Output the (X, Y) coordinate of the center of the cell containing the given text.  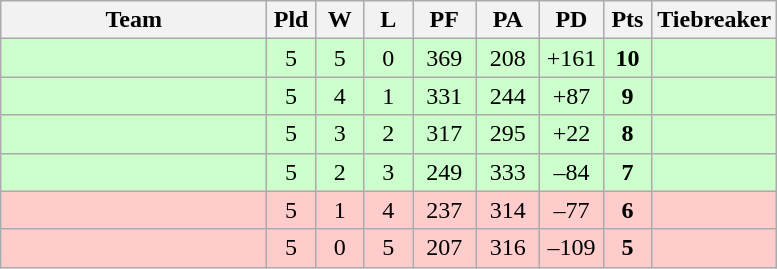
208 (508, 58)
8 (628, 134)
PD (572, 20)
Pld (292, 20)
+22 (572, 134)
W (340, 20)
295 (508, 134)
Tiebreaker (714, 20)
244 (508, 96)
237 (444, 210)
6 (628, 210)
–84 (572, 172)
316 (508, 248)
317 (444, 134)
–109 (572, 248)
+161 (572, 58)
9 (628, 96)
Pts (628, 20)
314 (508, 210)
7 (628, 172)
L (388, 20)
+87 (572, 96)
10 (628, 58)
331 (444, 96)
333 (508, 172)
PA (508, 20)
–77 (572, 210)
249 (444, 172)
Team (134, 20)
207 (444, 248)
369 (444, 58)
PF (444, 20)
